Determine the [x, y] coordinate at the center of the cell enclosing the given text.  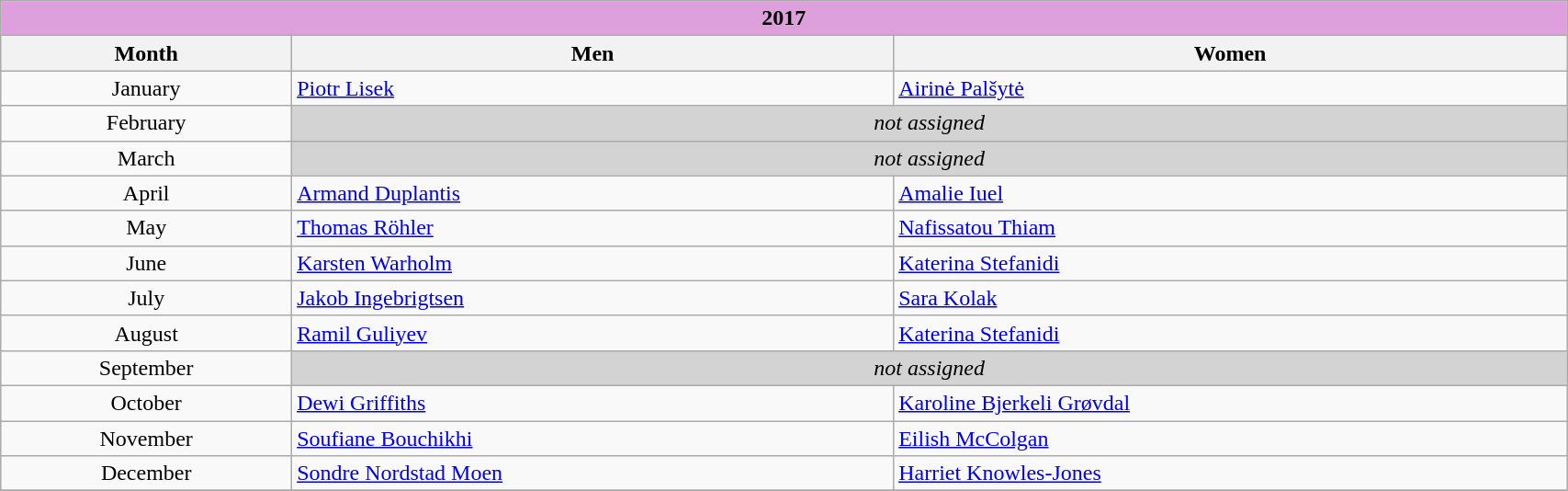
Dewi Griffiths [593, 403]
July [147, 298]
Karsten Warholm [593, 263]
Sondre Nordstad Moen [593, 474]
Piotr Lisek [593, 88]
Ramil Guliyev [593, 333]
Nafissatou Thiam [1231, 228]
Amalie Iuel [1231, 193]
August [147, 333]
June [147, 263]
March [147, 158]
Airinė Palšytė [1231, 88]
Soufiane Bouchikhi [593, 439]
2017 [784, 18]
January [147, 88]
Month [147, 53]
Women [1231, 53]
October [147, 403]
September [147, 368]
Armand Duplantis [593, 193]
May [147, 228]
Sara Kolak [1231, 298]
Men [593, 53]
Jakob Ingebrigtsen [593, 298]
February [147, 123]
Harriet Knowles-Jones [1231, 474]
December [147, 474]
November [147, 439]
Karoline Bjerkeli Grøvdal [1231, 403]
April [147, 193]
Thomas Röhler [593, 228]
Eilish McColgan [1231, 439]
